For the text-containing cell, return its midpoint in [x, y] coordinate format. 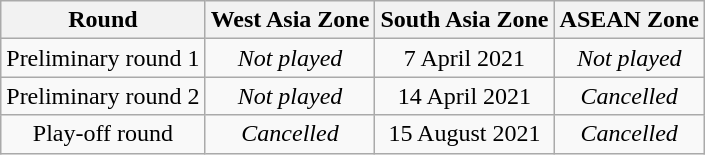
7 April 2021 [464, 58]
15 August 2021 [464, 134]
14 April 2021 [464, 96]
Round [103, 20]
Preliminary round 2 [103, 96]
Preliminary round 1 [103, 58]
ASEAN Zone [629, 20]
West Asia Zone [290, 20]
South Asia Zone [464, 20]
Play-off round [103, 134]
